Return the [x, y] coordinate for the center point of the cell that contains the specified text.  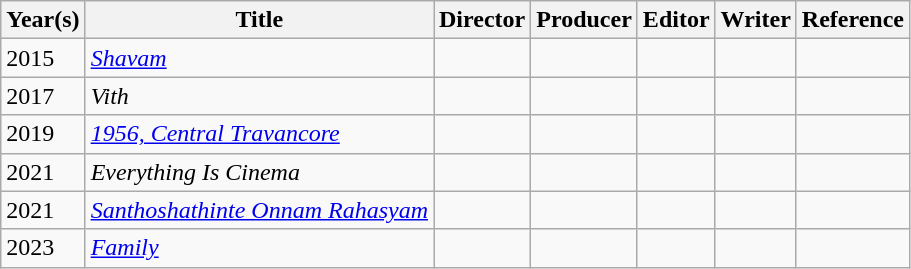
Writer [756, 20]
Vith [259, 96]
2019 [43, 134]
Editor [676, 20]
Reference [852, 20]
Producer [584, 20]
Everything Is Cinema [259, 172]
Family [259, 248]
Title [259, 20]
Director [482, 20]
2023 [43, 248]
Santhoshathinte Onnam Rahasyam [259, 210]
2015 [43, 58]
Year(s) [43, 20]
Shavam [259, 58]
1956, Central Travancore [259, 134]
2017 [43, 96]
